Return the (X, Y) coordinate for the center point of the cell that contains the specified text.  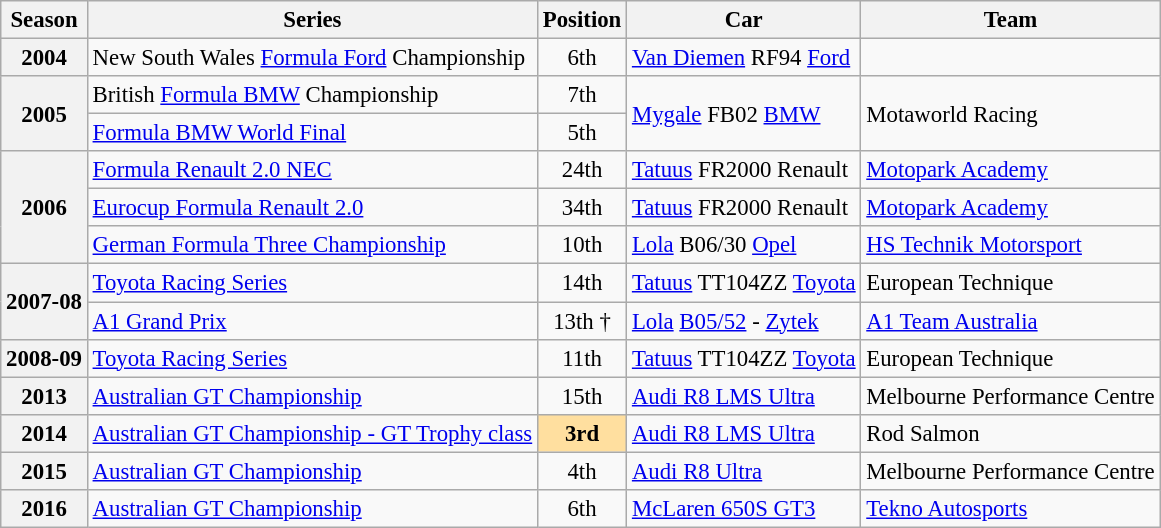
Tekno Autosports (1010, 509)
34th (582, 208)
McLaren 650S GT3 (744, 509)
Car (744, 20)
Series (312, 20)
5th (582, 133)
Rod Salmon (1010, 433)
HS Technik Motorsport (1010, 245)
7th (582, 95)
2008-09 (44, 358)
2006 (44, 208)
15th (582, 396)
24th (582, 170)
11th (582, 358)
Team (1010, 20)
A1 Team Australia (1010, 321)
2005 (44, 114)
2004 (44, 58)
Lola B06/30 Opel (744, 245)
2007-08 (44, 302)
Van Diemen RF94 Ford (744, 58)
2015 (44, 471)
4th (582, 471)
British Formula BMW Championship (312, 95)
Lola B05/52 - Zytek (744, 321)
Eurocup Formula Renault 2.0 (312, 208)
13th † (582, 321)
14th (582, 283)
Australian GT Championship - GT Trophy class (312, 433)
2013 (44, 396)
Season (44, 20)
2016 (44, 509)
Audi R8 Ultra (744, 471)
Formula Renault 2.0 NEC (312, 170)
3rd (582, 433)
Formula BMW World Final (312, 133)
A1 Grand Prix (312, 321)
Mygale FB02 BMW (744, 114)
10th (582, 245)
New South Wales Formula Ford Championship (312, 58)
Motaworld Racing (1010, 114)
German Formula Three Championship (312, 245)
2014 (44, 433)
Position (582, 20)
